Find where the given text appears and provide that cell's center as (x, y) coordinate. 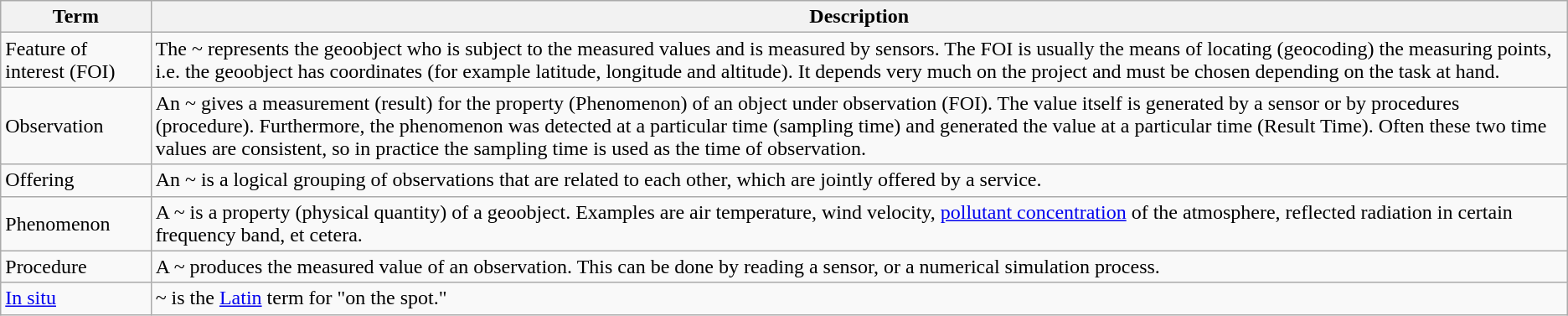
Description (859, 17)
In situ (75, 298)
Term (75, 17)
A ~ produces the measured value of an observation. This can be done by reading a sensor, or a numerical simulation process. (859, 267)
~ is the Latin term for "on the spot." (859, 298)
Observation (75, 126)
Offering (75, 180)
Feature of interest (FOI) (75, 60)
Procedure (75, 267)
Phenomenon (75, 223)
An ~ is a logical grouping of observations that are related to each other, which are jointly offered by a service. (859, 180)
